From the cell containing the given text, extract its center point as [x, y] coordinate. 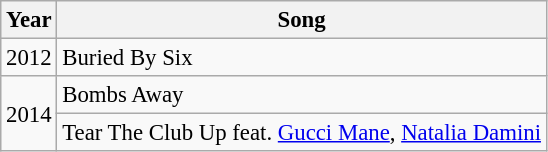
Tear The Club Up feat. Gucci Mane, Natalia Damini [302, 133]
Year [29, 20]
2014 [29, 114]
Buried By Six [302, 58]
Bombs Away [302, 95]
Song [302, 20]
2012 [29, 58]
